Return the (X, Y) coordinate for the center point of the cell that contains the specified text.  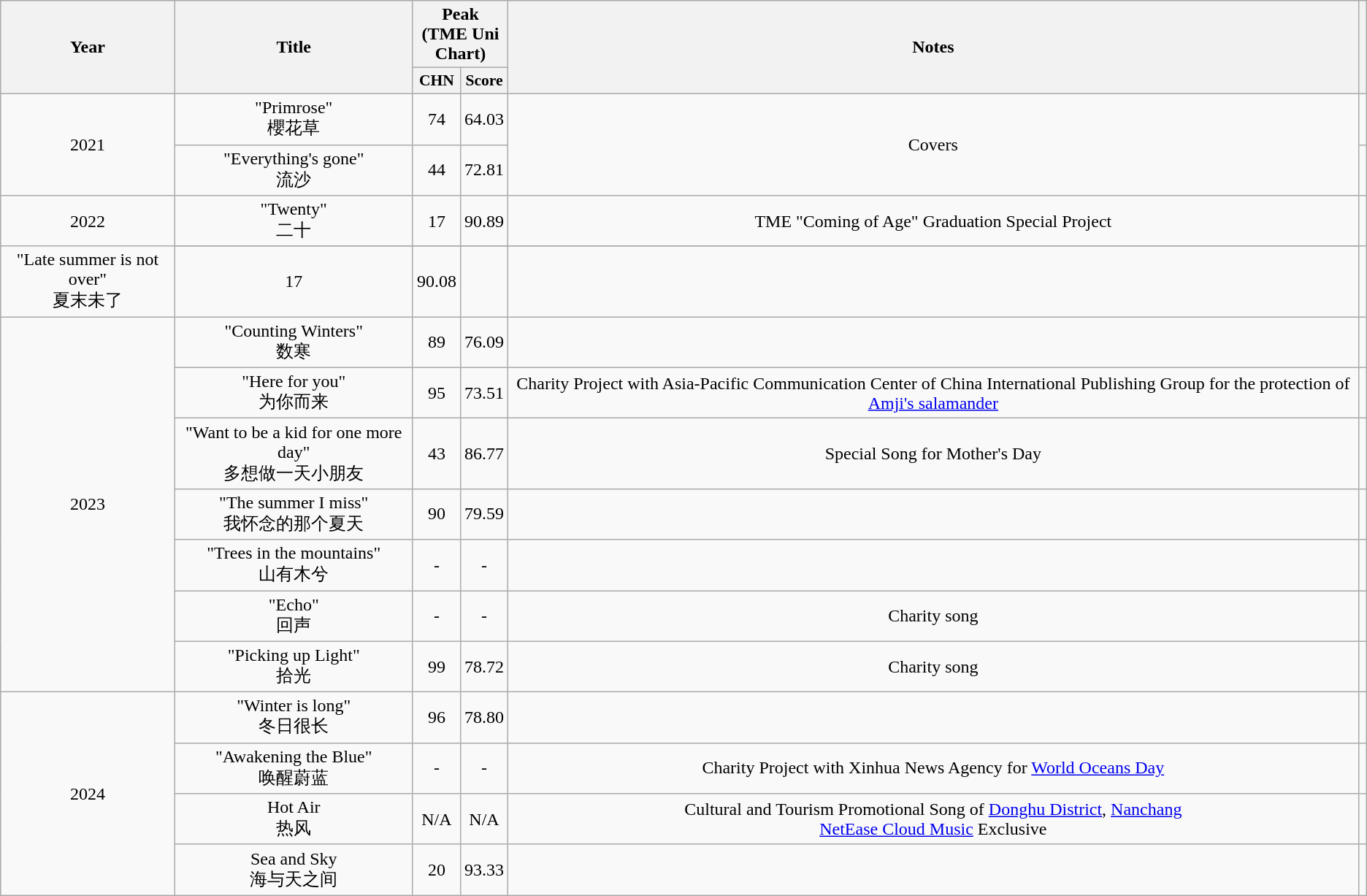
43 (437, 454)
90 (437, 514)
Notes (933, 47)
"Winter is long" 冬日很长 (294, 718)
"Everything's gone" 流沙 (294, 170)
64.03 (483, 119)
86.77 (483, 454)
78.72 (483, 667)
72.81 (483, 170)
2024 (88, 794)
"Twenty"二十 (294, 221)
95 (437, 393)
Covers (933, 145)
Hot Air 热风 (294, 819)
2023 (88, 505)
89 (437, 342)
Cultural and Tourism Promotional Song of Donghu District, Nanchang NetEase Cloud Music Exclusive (933, 819)
90.08 (437, 282)
"Want to be a kid for one more day"多想做一天小朋友 (294, 454)
99 (437, 667)
Special Song for Mother's Day (933, 454)
93.33 (483, 870)
"Echo"回声 (294, 616)
2022 (88, 221)
74 (437, 119)
Charity Project with Xinhua News Agency for World Oceans Day (933, 768)
73.51 (483, 393)
90.89 (483, 221)
TME "Coming of Age" Graduation Special Project (933, 221)
Score (483, 81)
"Late summer is not over"夏末未了 (88, 282)
CHN (437, 81)
Title (294, 47)
"Here for you"为你而来 (294, 393)
76.09 (483, 342)
20 (437, 870)
"Awakening the Blue" 唤醒蔚蓝 (294, 768)
Year (88, 47)
Charity Project with Asia-Pacific Communication Center of China International Publishing Group for the protection of Amji's salamander (933, 393)
2021 (88, 145)
79.59 (483, 514)
96 (437, 718)
"Primrose" 櫻花草 (294, 119)
Sea and Sky 海与天之间 (294, 870)
Peak (TME Uni Chart) (460, 34)
"Picking up Light"拾光 (294, 667)
44 (437, 170)
"Counting Winters" 数寒 (294, 342)
"The summer I miss"我怀念的那个夏天 (294, 514)
"Trees in the mountains"山有木兮 (294, 565)
78.80 (483, 718)
